Return (x, y) of the center of cell containing provided text 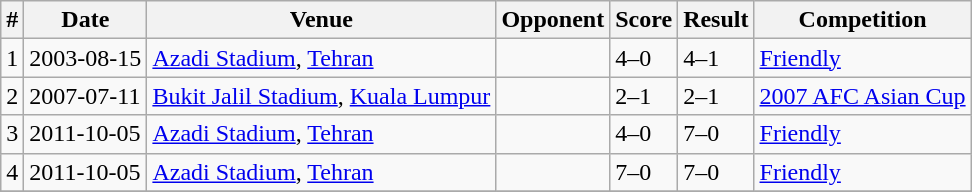
Date (86, 20)
3 (12, 134)
# (12, 20)
2 (12, 96)
Score (644, 20)
Result (716, 20)
2003-08-15 (86, 58)
Opponent (553, 20)
2007-07-11 (86, 96)
Bukit Jalil Stadium, Kuala Lumpur (322, 96)
4 (12, 172)
1 (12, 58)
Venue (322, 20)
Competition (862, 20)
4–1 (716, 58)
2007 AFC Asian Cup (862, 96)
